Identify which cell holds the provided text, then report its [x, y] central coordinate. 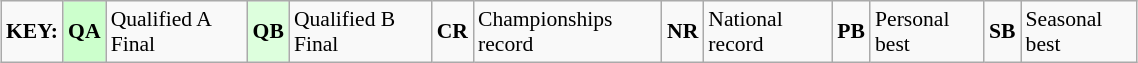
KEY: [32, 32]
Personal best [927, 32]
Qualified B Final [360, 32]
Championships record [568, 32]
Qualified A Final [177, 32]
CR [452, 32]
QB [268, 32]
PB [851, 32]
QA [84, 32]
NR [682, 32]
National record [768, 32]
SB [1002, 32]
Seasonal best [1079, 32]
